Return [x, y] of the center of cell containing provided text 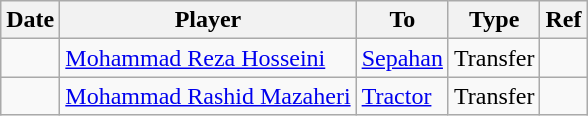
Ref [564, 20]
Type [494, 20]
Player [208, 20]
Sepahan [402, 58]
Mohammad Rashid Mazaheri [208, 96]
Mohammad Reza Hosseini [208, 58]
Tractor [402, 96]
Date [30, 20]
To [402, 20]
